Pinpoint the cell where the given text exists, returning its (x, y) midpoint coordinate. 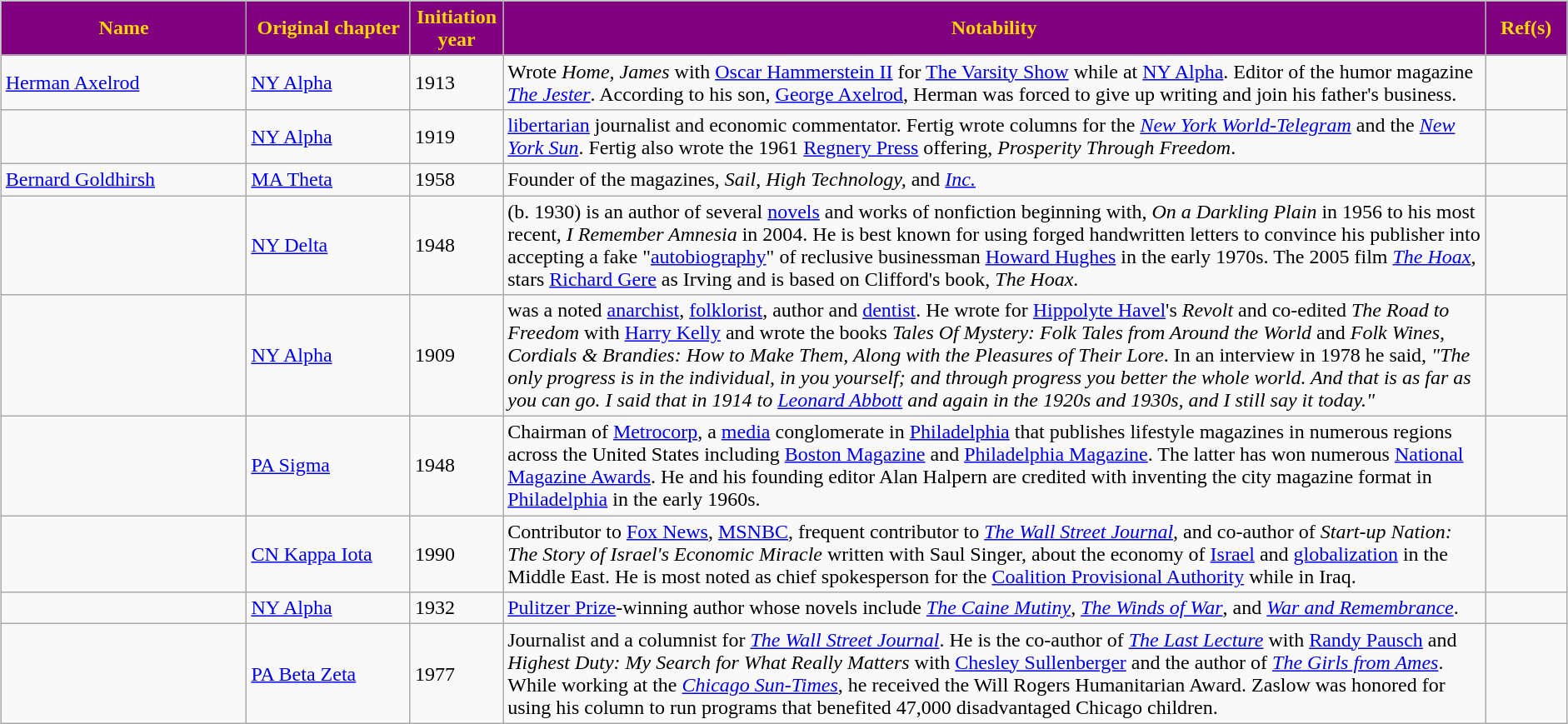
MA Theta (328, 179)
1913 (457, 82)
Name (123, 28)
Pulitzer Prize-winning author whose novels include The Caine Mutiny, The Winds of War, and War and Remembrance. (995, 608)
1932 (457, 608)
Notability (995, 28)
Original chapter (328, 28)
Ref(s) (1526, 28)
1977 (457, 673)
PA Beta Zeta (328, 673)
1958 (457, 179)
Bernard Goldhirsh (123, 179)
PA Sigma (328, 467)
1909 (457, 356)
1919 (457, 137)
NY Delta (328, 245)
Initiationyear (457, 28)
Founder of the magazines, Sail, High Technology, and Inc. (995, 179)
1990 (457, 554)
CN Kappa Iota (328, 554)
Herman Axelrod (123, 82)
